Detect which cell encompasses the target text, then output its (x, y) center coordinate. 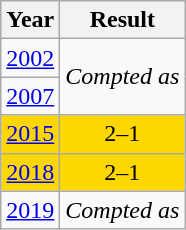
2007 (30, 96)
Year (30, 20)
2019 (30, 210)
Result (122, 20)
2018 (30, 172)
2015 (30, 134)
2002 (30, 58)
